Extract the [x, y] coordinate from the center of the cell holding the provided text.  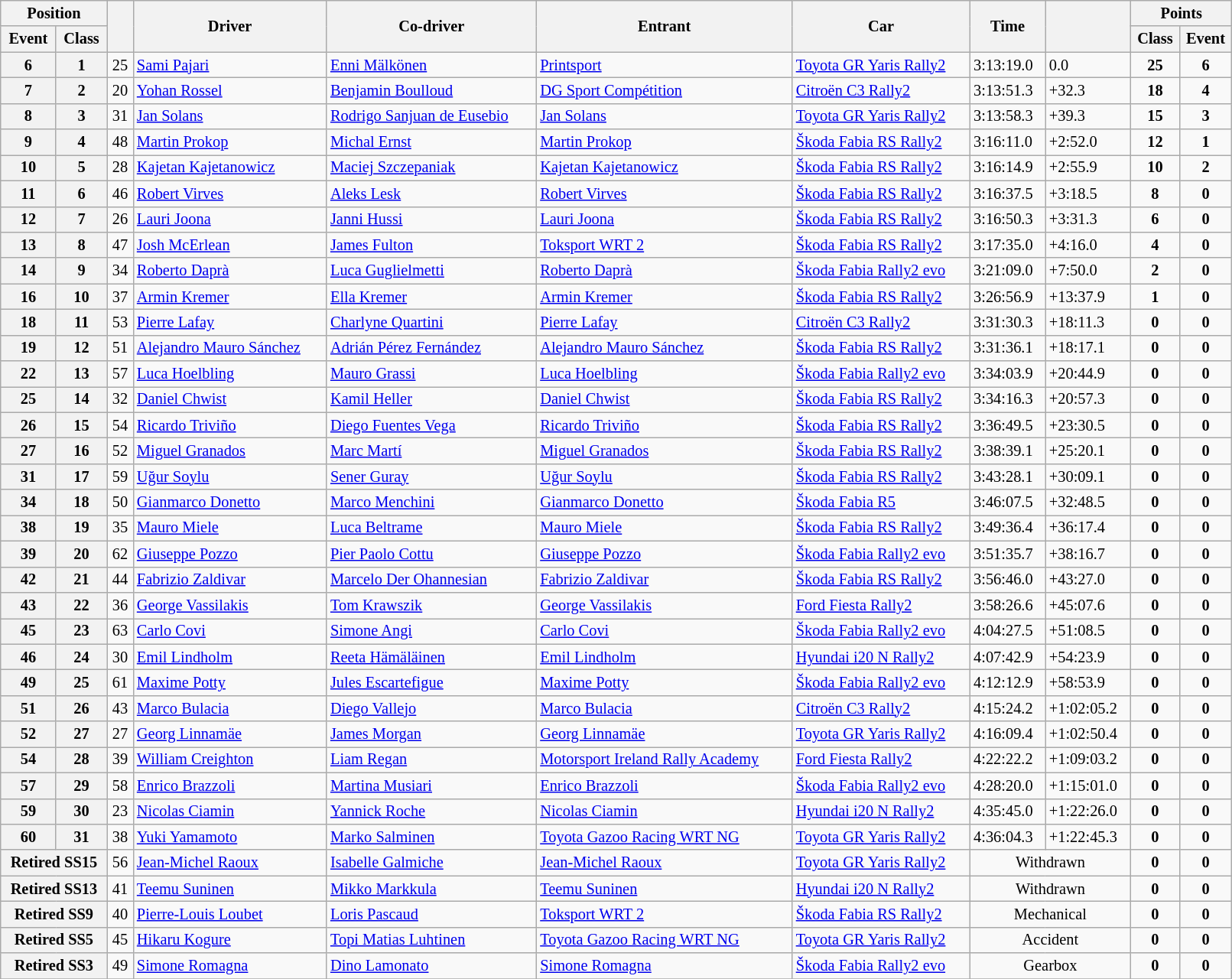
James Fulton [431, 245]
Reeta Hämäläinen [431, 657]
Topi Matias Luhtinen [431, 940]
32 [120, 399]
Škoda Fabia R5 [881, 503]
Motorsport Ireland Rally Academy [664, 759]
3:17:35.0 [1008, 245]
Dino Lamonato [431, 966]
Pierre-Louis Loubet [229, 914]
Luca Guglielmetti [431, 271]
41 [120, 889]
+36:17.4 [1088, 528]
Yuki Yamamoto [229, 837]
Enni Mälkönen [431, 65]
Martina Musiari [431, 785]
Yohan Rossel [229, 90]
Sener Guray [431, 476]
3:34:03.9 [1008, 374]
56 [120, 863]
Printsport [664, 65]
Ella Kremer [431, 297]
+18:17.1 [1088, 348]
4:36:04.3 [1008, 837]
3:43:28.1 [1008, 476]
+1:22:45.3 [1088, 837]
Hikaru Kogure [229, 940]
53 [120, 322]
+2:55.9 [1088, 168]
+13:37.9 [1088, 297]
+23:30.5 [1088, 425]
0.0 [1088, 65]
Rodrigo Sanjuan de Eusebio [431, 116]
Diego Vallejo [431, 708]
Benjamin Boulloud [431, 90]
Position [54, 13]
+30:09.1 [1088, 476]
Retired SS5 [54, 940]
+58:53.9 [1088, 682]
Retired SS15 [54, 863]
+45:07.6 [1088, 605]
+1:22:26.0 [1088, 811]
3:21:09.0 [1008, 271]
3:16:11.0 [1008, 142]
3:16:50.3 [1008, 220]
+2:52.0 [1088, 142]
+20:44.9 [1088, 374]
5 [81, 168]
4:04:27.5 [1008, 631]
58 [120, 785]
60 [28, 837]
Gearbox [1050, 966]
Kamil Heller [431, 399]
4:15:24.2 [1008, 708]
61 [120, 682]
3:56:46.0 [1008, 580]
DG Sport Compétition [664, 90]
47 [120, 245]
Liam Regan [431, 759]
Diego Fuentes Vega [431, 425]
Driver [229, 26]
+4:16.0 [1088, 245]
36 [120, 605]
17 [81, 476]
Aleks Lesk [431, 194]
Simone Angi [431, 631]
Retired SS9 [54, 914]
3:13:51.3 [1008, 90]
3:13:58.3 [1008, 116]
Adrián Pérez Fernández [431, 348]
42 [28, 580]
37 [120, 297]
+3:18.5 [1088, 194]
29 [81, 785]
+39.3 [1088, 116]
50 [120, 503]
Pier Paolo Cottu [431, 554]
+32:48.5 [1088, 503]
+3:31.3 [1088, 220]
+1:02:05.2 [1088, 708]
4:07:42.9 [1008, 657]
Retired SS3 [54, 966]
+1:15:01.0 [1088, 785]
3:26:56.9 [1008, 297]
William Creighton [229, 759]
Mauro Grassi [431, 374]
4:16:09.4 [1008, 734]
Entrant [664, 26]
Charlyne Quartini [431, 322]
+38:16.7 [1088, 554]
3:16:37.5 [1008, 194]
3:49:36.4 [1008, 528]
24 [81, 657]
3:51:35.7 [1008, 554]
Josh McErlean [229, 245]
Janni Hussi [431, 220]
Jules Escartefigue [431, 682]
Marco Menchini [431, 503]
Isabelle Galmiche [431, 863]
Mikko Markkula [431, 889]
Mechanical [1050, 914]
Michal Ernst [431, 142]
62 [120, 554]
Points [1182, 13]
3:16:14.9 [1008, 168]
Yannick Roche [431, 811]
3:31:36.1 [1008, 348]
Accident [1050, 940]
Tom Krawszik [431, 605]
4:28:20.0 [1008, 785]
Car [881, 26]
3:13:19.0 [1008, 65]
+20:57.3 [1088, 399]
4:12:12.9 [1008, 682]
4:22:22.2 [1008, 759]
+51:08.5 [1088, 631]
Loris Pascaud [431, 914]
48 [120, 142]
+1:02:50.4 [1088, 734]
63 [120, 631]
Sami Pajari [229, 65]
+7:50.0 [1088, 271]
3:38:39.1 [1008, 450]
Maciej Szczepaniak [431, 168]
Marcelo Der Ohannesian [431, 580]
+32.3 [1088, 90]
James Morgan [431, 734]
+1:09:03.2 [1088, 759]
3:34:16.3 [1008, 399]
Retired SS13 [54, 889]
4:35:45.0 [1008, 811]
Marko Salminen [431, 837]
Co-driver [431, 26]
40 [120, 914]
+54:23.9 [1088, 657]
3:46:07.5 [1008, 503]
44 [120, 580]
3:36:49.5 [1008, 425]
3:58:26.6 [1008, 605]
21 [81, 580]
+43:27.0 [1088, 580]
3:31:30.3 [1008, 322]
Time [1008, 26]
+25:20.1 [1088, 450]
Marc Martí [431, 450]
+18:11.3 [1088, 322]
Luca Beltrame [431, 528]
35 [120, 528]
